Find where the given text appears and provide that cell's center as [x, y] coordinate. 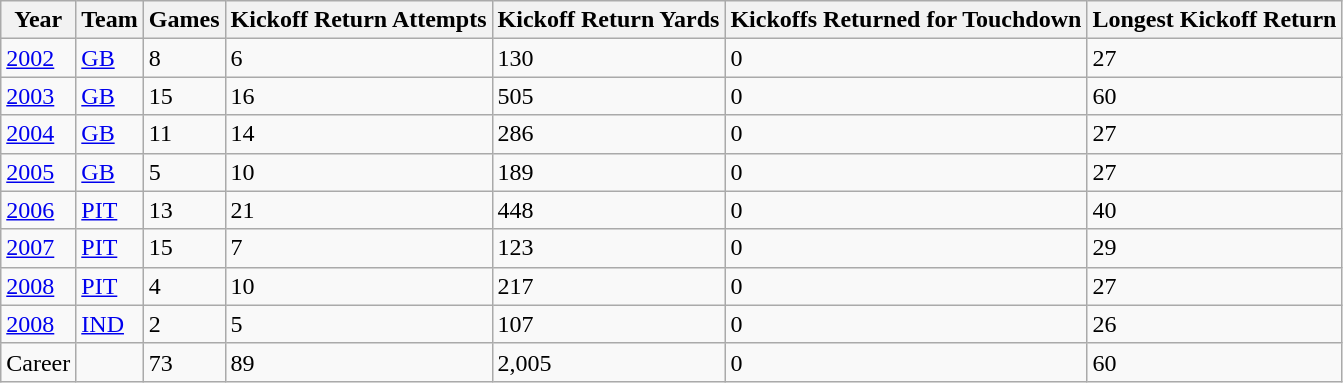
Kickoff Return Yards [608, 20]
2003 [38, 96]
2,005 [608, 362]
6 [358, 58]
21 [358, 210]
Team [110, 20]
130 [608, 58]
2007 [38, 248]
286 [608, 134]
2005 [38, 172]
13 [184, 210]
2 [184, 324]
2002 [38, 58]
Longest Kickoff Return [1214, 20]
505 [608, 96]
189 [608, 172]
217 [608, 286]
IND [110, 324]
Kickoffs Returned for Touchdown [906, 20]
11 [184, 134]
29 [1214, 248]
16 [358, 96]
2004 [38, 134]
Games [184, 20]
14 [358, 134]
4 [184, 286]
2006 [38, 210]
8 [184, 58]
107 [608, 324]
Year [38, 20]
7 [358, 248]
123 [608, 248]
26 [1214, 324]
73 [184, 362]
40 [1214, 210]
448 [608, 210]
Kickoff Return Attempts [358, 20]
Career [38, 362]
89 [358, 362]
